Provide the (x, y) coordinate of the cell's center where the given text is located.  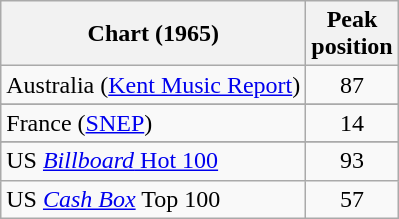
93 (352, 161)
87 (352, 85)
US Cash Box Top 100 (154, 199)
France (SNEP) (154, 123)
US Billboard Hot 100 (154, 161)
14 (352, 123)
Australia (Kent Music Report) (154, 85)
Peakposition (352, 34)
Chart (1965) (154, 34)
57 (352, 199)
